Return the (X, Y) coordinate for the center point of the cell that contains the specified text.  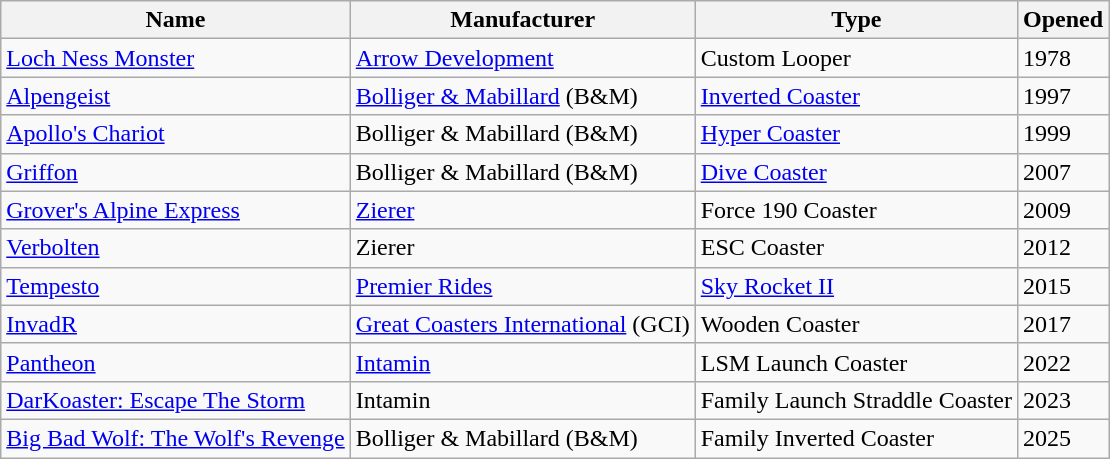
Family Launch Straddle Coaster (856, 400)
Inverted Coaster (856, 96)
Name (176, 20)
Type (856, 20)
2009 (1064, 210)
1978 (1064, 58)
Great Coasters International (GCI) (522, 324)
Apollo's Chariot (176, 134)
Tempesto (176, 286)
Griffon (176, 172)
Big Bad Wolf: The Wolf's Revenge (176, 438)
InvadR (176, 324)
Premier Rides (522, 286)
Manufacturer (522, 20)
2015 (1064, 286)
Grover's Alpine Express (176, 210)
LSM Launch Coaster (856, 362)
2025 (1064, 438)
Alpengeist (176, 96)
Wooden Coaster (856, 324)
Sky Rocket II (856, 286)
Force 190 Coaster (856, 210)
Arrow Development (522, 58)
2007 (1064, 172)
Pantheon (176, 362)
DarKoaster: Escape The Storm (176, 400)
Custom Looper (856, 58)
2012 (1064, 248)
1999 (1064, 134)
Hyper Coaster (856, 134)
2023 (1064, 400)
Opened (1064, 20)
Dive Coaster (856, 172)
2017 (1064, 324)
ESC Coaster (856, 248)
1997 (1064, 96)
Family Inverted Coaster (856, 438)
Loch Ness Monster (176, 58)
Verbolten (176, 248)
2022 (1064, 362)
